Scan for the cell matching the given text and deliver its (x, y) coordinate at center. 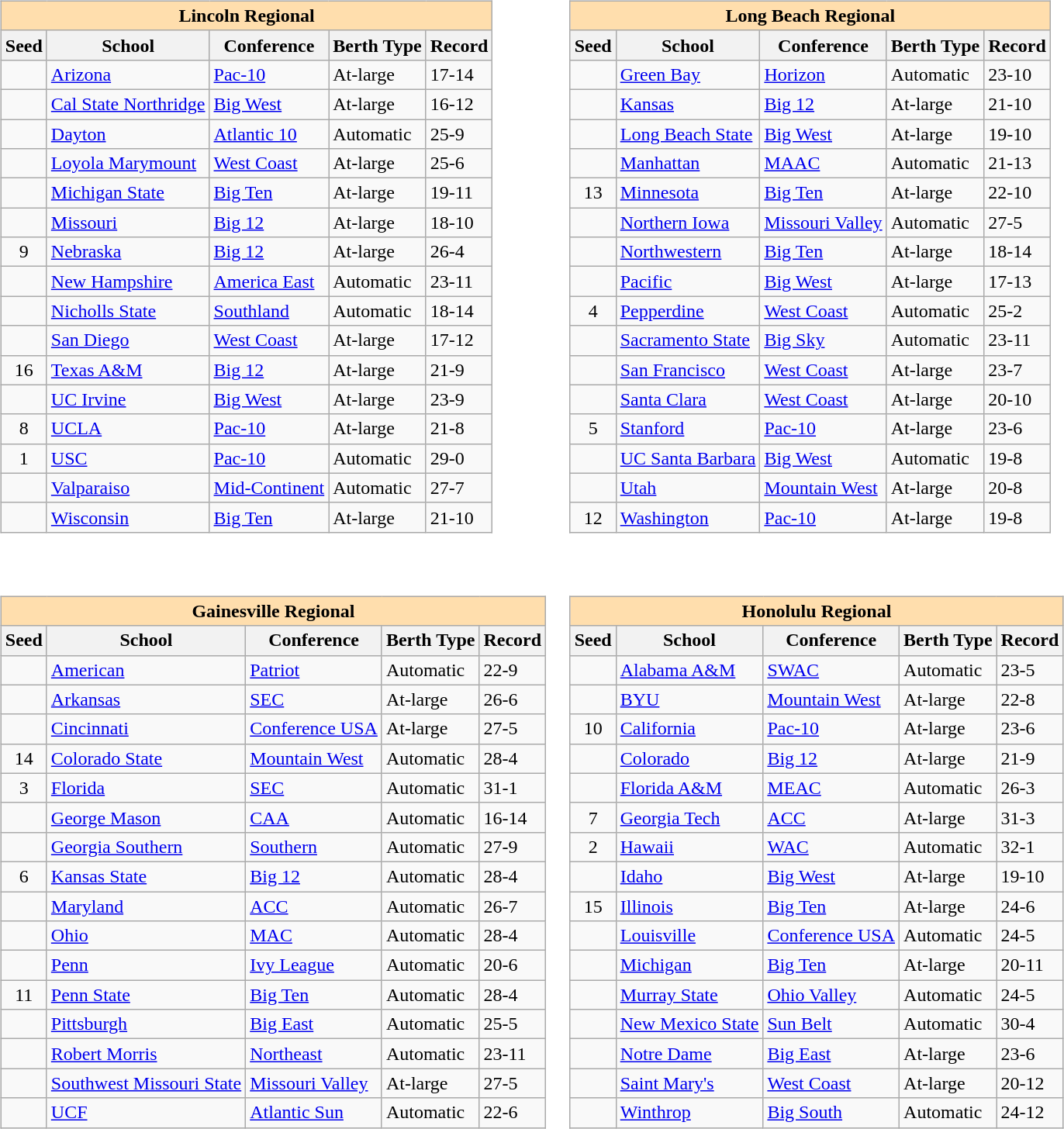
2 (592, 847)
Nicholls State (128, 311)
26-6 (513, 699)
7 (592, 817)
Pepperdine (688, 311)
21-8 (459, 429)
30-4 (1030, 1024)
20-11 (1030, 965)
Northeast (314, 1054)
Idaho (689, 876)
23-9 (459, 399)
Utah (688, 488)
MAAC (824, 164)
14 (23, 758)
Loyola Marymount (128, 164)
Maryland (146, 906)
Penn (146, 965)
10 (592, 729)
23-5 (1030, 670)
6 (23, 876)
UC Santa Barbara (688, 458)
Atlantic 10 (269, 134)
16-14 (513, 817)
Atlantic Sun (314, 1113)
9 (23, 252)
Northwestern (688, 252)
29-0 (459, 458)
Colorado State (146, 758)
22-6 (513, 1113)
12 (592, 517)
Arkansas (146, 699)
Missouri (128, 223)
25-6 (459, 164)
Pacific (688, 281)
Long Beach State (688, 134)
BYU (689, 699)
Southwest Missouri State (146, 1083)
New Hampshire (128, 281)
Stanford (688, 429)
Louisville (689, 936)
SWAC (831, 670)
Big South (831, 1113)
Winthrop (689, 1113)
Cincinnati (146, 729)
American (146, 670)
Northern Iowa (688, 223)
USC (128, 458)
22-10 (1017, 193)
Ohio (146, 936)
Michigan State (128, 193)
22-8 (1030, 699)
Arizona (128, 74)
19-11 (459, 193)
11 (23, 995)
Illinois (689, 906)
16-12 (459, 104)
Robert Morris (146, 1054)
23-7 (1017, 370)
17-12 (459, 340)
Notre Dame (689, 1054)
America East (269, 281)
Alabama A&M (689, 670)
San Francisco (688, 370)
Sun Belt (831, 1024)
27-7 (459, 488)
Wisconsin (128, 517)
21-13 (1017, 164)
20-12 (1030, 1083)
Florida A&M (689, 788)
4 (592, 311)
26-3 (1030, 788)
Colorado (689, 758)
20-6 (513, 965)
Kansas State (146, 876)
New Mexico State (689, 1024)
Dayton (128, 134)
24-6 (1030, 906)
23-10 (1017, 74)
WAC (831, 847)
Lincoln Regional (247, 16)
Texas A&M (128, 370)
Gainesville Regional (273, 611)
Washington (688, 517)
13 (592, 193)
UC Irvine (128, 399)
8 (23, 429)
16 (23, 370)
3 (23, 788)
Santa Clara (688, 399)
25-9 (459, 134)
Michigan (689, 965)
Mid-Continent (269, 488)
20-10 (1017, 399)
26-4 (459, 252)
Manhattan (688, 164)
22-9 (513, 670)
Long Beach Regional (810, 16)
Horizon (824, 74)
Big Sky (824, 340)
18-10 (459, 223)
Georgia Southern (146, 847)
Pittsburgh (146, 1024)
Saint Mary's (689, 1083)
26-7 (513, 906)
UCF (146, 1113)
31-1 (513, 788)
George Mason (146, 817)
Green Bay (688, 74)
Ivy League (314, 965)
UCLA (128, 429)
Kansas (688, 104)
Georgia Tech (689, 817)
Ohio Valley (831, 995)
CAA (314, 817)
20-8 (1017, 488)
17-14 (459, 74)
Southland (269, 311)
25-5 (513, 1024)
24-12 (1030, 1113)
32-1 (1030, 847)
Sacramento State (688, 340)
5 (592, 429)
San Diego (128, 340)
27-9 (513, 847)
1 (23, 458)
17-13 (1017, 281)
Cal State Northridge (128, 104)
31-3 (1030, 817)
Hawaii (689, 847)
Valparaiso (128, 488)
Murray State (689, 995)
Honolulu Regional (817, 611)
Penn State (146, 995)
15 (592, 906)
Southern (314, 847)
25-2 (1017, 311)
Florida (146, 788)
Nebraska (128, 252)
Patriot (314, 670)
California (689, 729)
Minnesota (688, 193)
MEAC (831, 788)
MAC (314, 936)
